Extract the (X, Y) coordinate from the center of the cell holding the provided text.  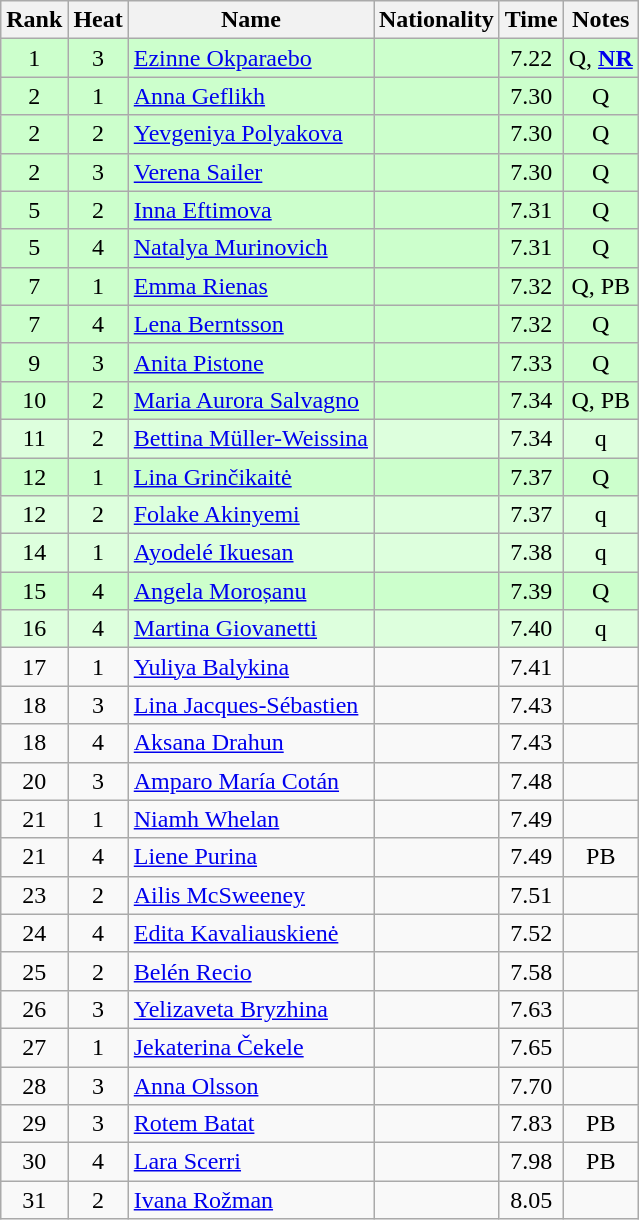
14 (34, 553)
20 (34, 781)
Liene Purina (250, 857)
25 (34, 971)
Name (250, 20)
Bettina Müller-Weissina (250, 438)
Yuliya Balykina (250, 667)
30 (34, 1162)
Lara Scerri (250, 1162)
Verena Sailer (250, 172)
7.41 (531, 667)
Ayodelé Ikuesan (250, 553)
Nationality (437, 20)
26 (34, 1009)
Martina Giovanetti (250, 629)
7.38 (531, 553)
7.83 (531, 1124)
24 (34, 933)
Aksana Drahun (250, 743)
7.22 (531, 58)
11 (34, 438)
Time (531, 20)
Emma Rienas (250, 286)
Heat (98, 20)
Yevgeniya Polyakova (250, 134)
Ailis McSweeney (250, 895)
Inna Eftimova (250, 210)
7.58 (531, 971)
15 (34, 591)
Anna Olsson (250, 1085)
Notes (600, 20)
Ivana Rožman (250, 1200)
10 (34, 400)
Lena Berntsson (250, 324)
8.05 (531, 1200)
16 (34, 629)
Rank (34, 20)
Ezinne Okparaebo (250, 58)
Lina Grinčikaitė (250, 477)
Natalya Murinovich (250, 248)
7.70 (531, 1085)
Q, NR (600, 58)
7.63 (531, 1009)
7.51 (531, 895)
Folake Akinyemi (250, 515)
7.52 (531, 933)
Rotem Batat (250, 1124)
29 (34, 1124)
Anita Pistone (250, 362)
Maria Aurora Salvagno (250, 400)
9 (34, 362)
7.33 (531, 362)
Yelizaveta Bryzhina (250, 1009)
7.65 (531, 1047)
Angela Moroșanu (250, 591)
7.40 (531, 629)
Amparo María Cotán (250, 781)
Anna Geflikh (250, 96)
Edita Kavaliauskienė (250, 933)
Jekaterina Čekele (250, 1047)
7.39 (531, 591)
7.98 (531, 1162)
17 (34, 667)
31 (34, 1200)
Belén Recio (250, 971)
Lina Jacques-Sébastien (250, 705)
27 (34, 1047)
7.48 (531, 781)
Niamh Whelan (250, 819)
28 (34, 1085)
23 (34, 895)
